Capture the cell that displays the provided text and extract its (X, Y) central coordinate. 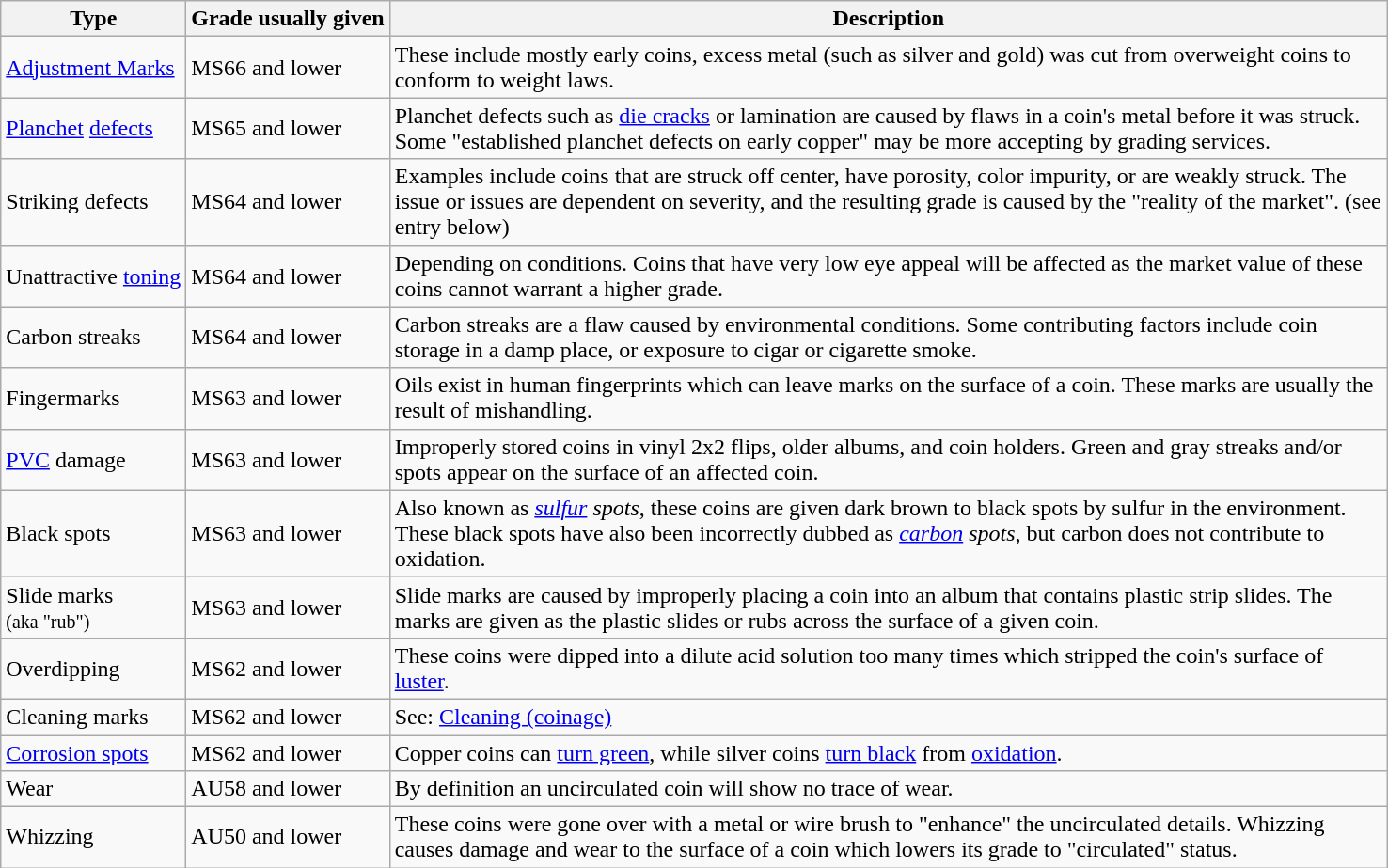
See: Cleaning (coinage) (888, 717)
Whizzing (94, 837)
MS66 and lower (288, 68)
These coins were dipped into a dilute acid solution too many times which stripped the coin's surface of luster. (888, 668)
Copper coins can turn green, while silver coins turn black from oxidation. (888, 753)
Overdipping (94, 668)
PVC damage (94, 459)
MS65 and lower (288, 128)
Carbon streaks (94, 337)
Cleaning marks (94, 717)
Grade usually given (288, 19)
Corrosion spots (94, 753)
Wear (94, 789)
Planchet defects (94, 128)
Slide marks(aka "rub") (94, 608)
Oils exist in human fingerprints which can leave marks on the surface of a coin. These marks are usually the result of mishandling. (888, 399)
Description (888, 19)
Striking defects (94, 202)
Adjustment Marks (94, 68)
AU58 and lower (288, 789)
Unattractive toning (94, 276)
By definition an uncirculated coin will show no trace of wear. (888, 789)
AU50 and lower (288, 837)
Type (94, 19)
These include mostly early coins, excess metal (such as silver and gold) was cut from overweight coins to conform to weight laws. (888, 68)
Black spots (94, 533)
Fingermarks (94, 399)
Depending on conditions. Coins that have very low eye appeal will be affected as the market value of these coins cannot warrant a higher grade. (888, 276)
